Locate the cell with the specified text and output its (X, Y) center coordinate. 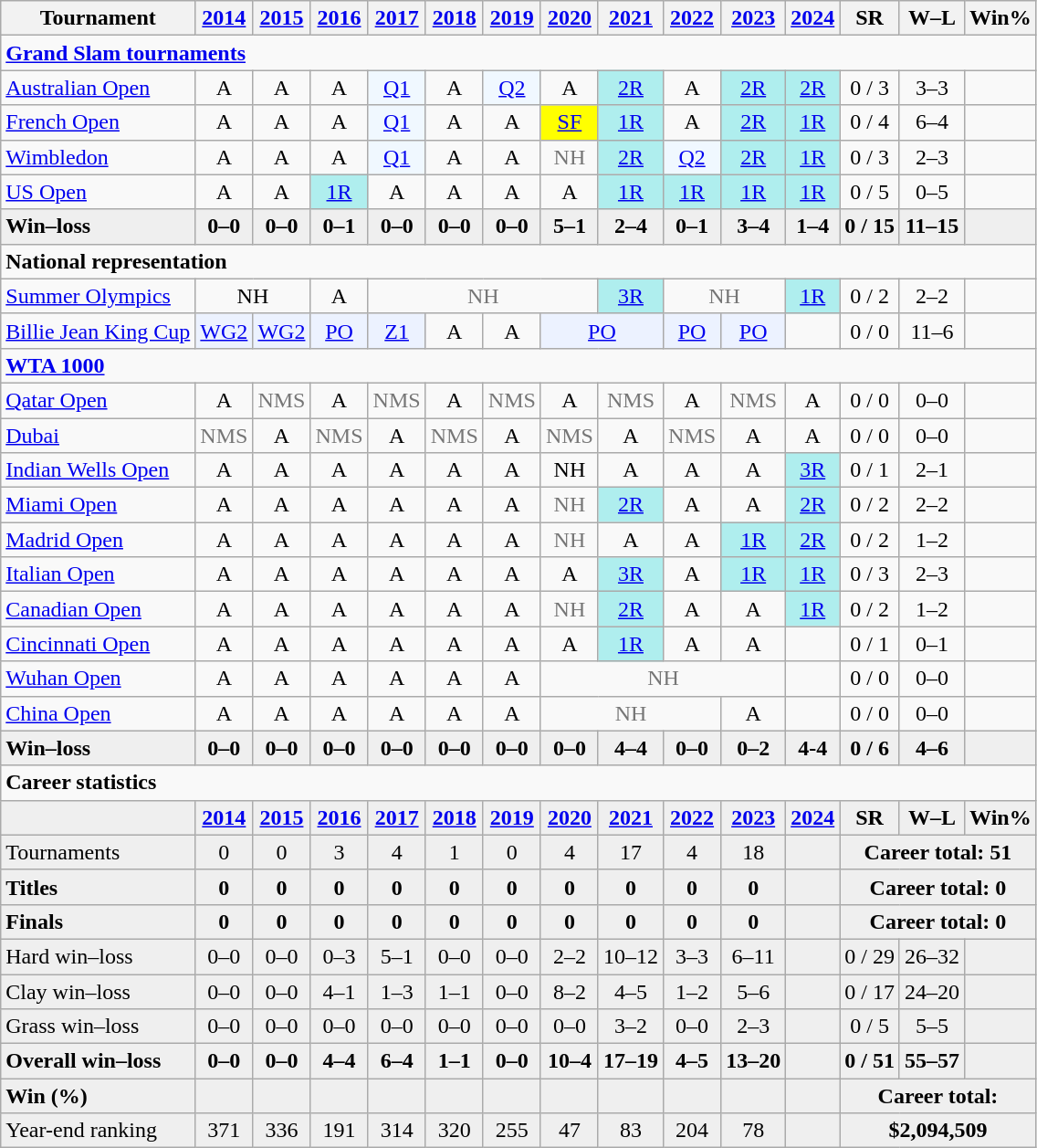
Tournaments (99, 852)
WTA 1000 (518, 365)
2–4 (630, 226)
Career statistics (518, 783)
47 (570, 1131)
4–1 (340, 991)
Summer Olympics (99, 296)
314 (396, 1131)
Dubai (99, 436)
French Open (99, 122)
0–3 (340, 956)
204 (692, 1131)
0 / 29 (870, 956)
SF (570, 122)
Billie Jean King Cup (99, 331)
11–15 (931, 226)
17 (630, 852)
4–6 (931, 748)
Cincinnati Open (99, 644)
Win (%) (99, 1096)
Clay win–loss (99, 991)
18 (754, 852)
5–5 (931, 1027)
Madrid Open (99, 540)
Grass win–loss (99, 1027)
78 (754, 1131)
Indian Wells Open (99, 470)
Grand Slam tournaments (518, 53)
3 (340, 852)
0 / 51 (870, 1061)
US Open (99, 192)
6–11 (754, 956)
10–12 (630, 956)
Career total: (938, 1096)
National representation (518, 261)
320 (455, 1131)
0 / 4 (870, 122)
255 (511, 1131)
0–5 (931, 192)
26–32 (931, 956)
11–6 (931, 331)
83 (630, 1131)
1–3 (396, 991)
Wimbledon (99, 157)
1–4 (812, 226)
191 (340, 1131)
24–20 (931, 991)
Finals (99, 922)
8–2 (570, 991)
China Open (99, 713)
Canadian Open (99, 609)
Year-end ranking (99, 1131)
55–57 (931, 1061)
0 / 17 (870, 991)
17–19 (630, 1061)
Z1 (396, 331)
Italian Open (99, 574)
Career total: 51 (938, 852)
10–4 (570, 1061)
336 (281, 1131)
Hard win–loss (99, 956)
$2,094,509 (938, 1131)
3–2 (630, 1027)
Wuhan Open (99, 679)
Miami Open (99, 505)
0 / 15 (870, 226)
5–6 (754, 991)
13–20 (754, 1061)
3–4 (754, 226)
4-4 (812, 748)
371 (225, 1131)
Qatar Open (99, 400)
Tournament (99, 18)
0 / 6 (870, 748)
Titles (99, 887)
Australian Open (99, 88)
0–2 (754, 748)
2–1 (931, 470)
1 (455, 852)
Overall win–loss (99, 1061)
